Capture the cell that displays the provided text and extract its (x, y) central coordinate. 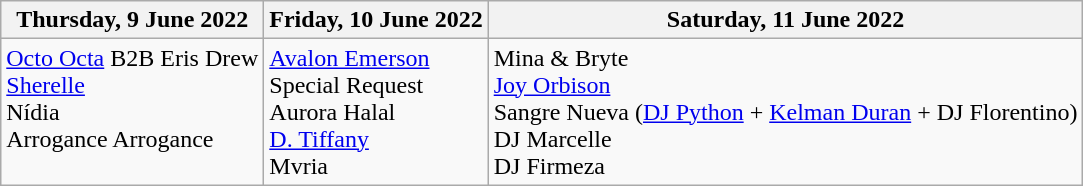
Octo Octa B2B Eris DrewSherelleNídiaArrogance Arrogance (132, 112)
Thursday, 9 June 2022 (132, 20)
Saturday, 11 June 2022 (786, 20)
Mina & BryteJoy OrbisonSangre Nueva (DJ Python + Kelman Duran + DJ Florentino)DJ MarcelleDJ Firmeza (786, 112)
Friday, 10 June 2022 (376, 20)
Avalon EmersonSpecial RequestAurora HalalD. TiffanyMvria (376, 112)
